From the cell containing the given text, extract its center point as [X, Y] coordinate. 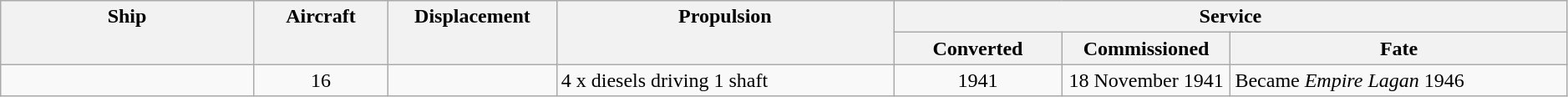
Fate [1398, 48]
Became Empire Lagan 1946 [1398, 80]
Displacement [473, 33]
Aircraft [321, 33]
16 [321, 80]
1941 [978, 80]
Propulsion [725, 33]
Converted [978, 48]
Commissioned [1146, 48]
18 November 1941 [1146, 80]
Ship [127, 33]
Service [1231, 17]
4 x diesels driving 1 shaft [725, 80]
